Detect which cell encompasses the target text, then output its (X, Y) center coordinate. 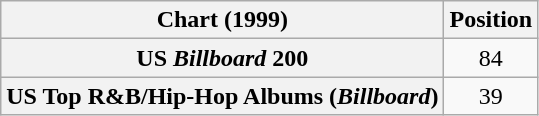
39 (491, 96)
US Billboard 200 (222, 58)
Chart (1999) (222, 20)
US Top R&B/Hip-Hop Albums (Billboard) (222, 96)
84 (491, 58)
Position (491, 20)
